Scan for the cell matching the given text and deliver its [X, Y] coordinate at center. 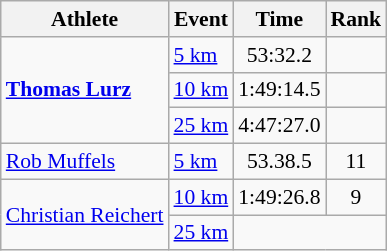
Christian Reichert [85, 214]
Time [279, 19]
9 [356, 197]
Rob Muffels [85, 162]
Event [202, 19]
11 [356, 162]
53:32.2 [279, 55]
53.38.5 [279, 162]
1:49:26.8 [279, 197]
1:49:14.5 [279, 90]
Rank [356, 19]
Thomas Lurz [85, 90]
4:47:27.0 [279, 126]
Athlete [85, 19]
